Locate the cell with the specified text and output its [x, y] center coordinate. 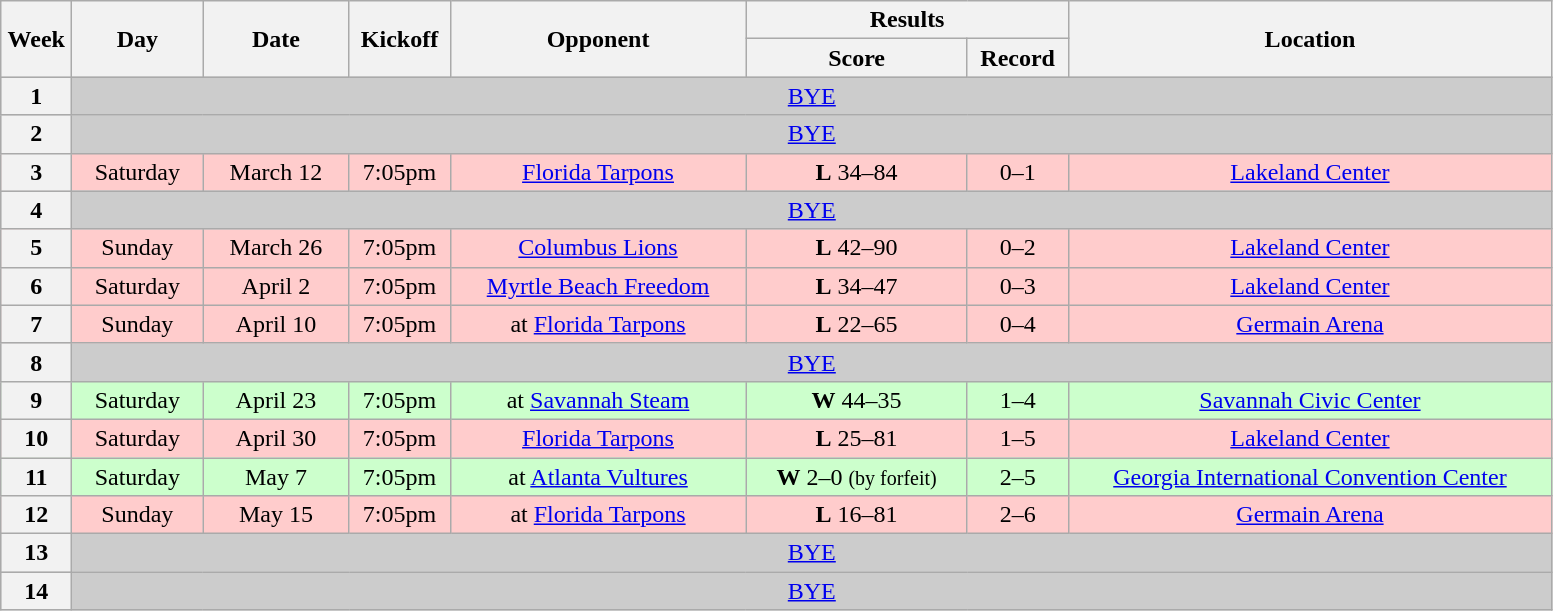
2–5 [1018, 477]
April 10 [276, 324]
2–6 [1018, 515]
3 [36, 172]
Date [276, 39]
10 [36, 438]
March 26 [276, 248]
0–4 [1018, 324]
12 [36, 515]
2 [36, 134]
L 16–81 [856, 515]
April 23 [276, 400]
4 [36, 210]
1 [36, 96]
Location [1310, 39]
13 [36, 553]
Georgia International Convention Center [1310, 477]
L 22–65 [856, 324]
April 30 [276, 438]
April 2 [276, 286]
11 [36, 477]
L 42–90 [856, 248]
6 [36, 286]
Myrtle Beach Freedom [598, 286]
7 [36, 324]
0–1 [1018, 172]
1–5 [1018, 438]
at Savannah Steam [598, 400]
14 [36, 591]
at Atlanta Vultures [598, 477]
1–4 [1018, 400]
L 34–47 [856, 286]
May 15 [276, 515]
9 [36, 400]
Opponent [598, 39]
0–2 [1018, 248]
May 7 [276, 477]
L 34–84 [856, 172]
Columbus Lions [598, 248]
Week [36, 39]
Record [1018, 58]
W 2–0 (by forfeit) [856, 477]
Kickoff [400, 39]
5 [36, 248]
March 12 [276, 172]
L 25–81 [856, 438]
Score [856, 58]
Results [907, 20]
8 [36, 362]
Savannah Civic Center [1310, 400]
0–3 [1018, 286]
W 44–35 [856, 400]
Day [138, 39]
